Provide the (x, y) coordinate of the cell's center where the given text is located.  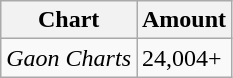
Chart (69, 20)
Gaon Charts (69, 58)
Amount (184, 20)
24,004+ (184, 58)
